Extract the (X, Y) coordinate from the center of the cell holding the provided text.  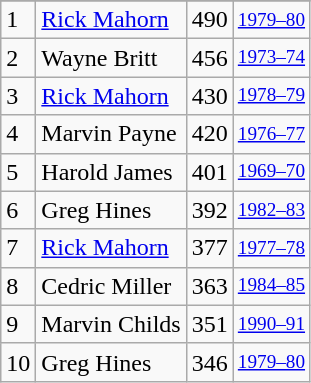
1984–85 (271, 286)
377 (210, 248)
1978–79 (271, 96)
351 (210, 324)
1990–91 (271, 324)
Harold James (111, 172)
1 (18, 20)
346 (210, 362)
456 (210, 58)
7 (18, 248)
420 (210, 134)
Marvin Payne (111, 134)
3 (18, 96)
392 (210, 210)
2 (18, 58)
1982–83 (271, 210)
363 (210, 286)
Wayne Britt (111, 58)
Marvin Childs (111, 324)
1977–78 (271, 248)
1973–74 (271, 58)
401 (210, 172)
430 (210, 96)
6 (18, 210)
490 (210, 20)
1976–77 (271, 134)
1969–70 (271, 172)
9 (18, 324)
5 (18, 172)
8 (18, 286)
Cedric Miller (111, 286)
10 (18, 362)
4 (18, 134)
